Determine the [X, Y] coordinate at the center of the cell enclosing the given text.  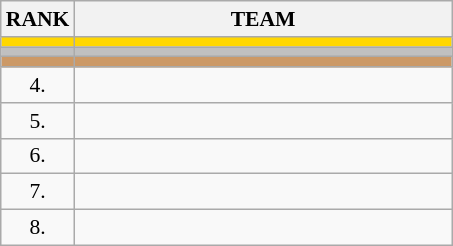
7. [38, 192]
4. [38, 85]
6. [38, 156]
8. [38, 228]
RANK [38, 19]
TEAM [262, 19]
5. [38, 121]
